Capture the cell that displays the provided text and extract its (X, Y) central coordinate. 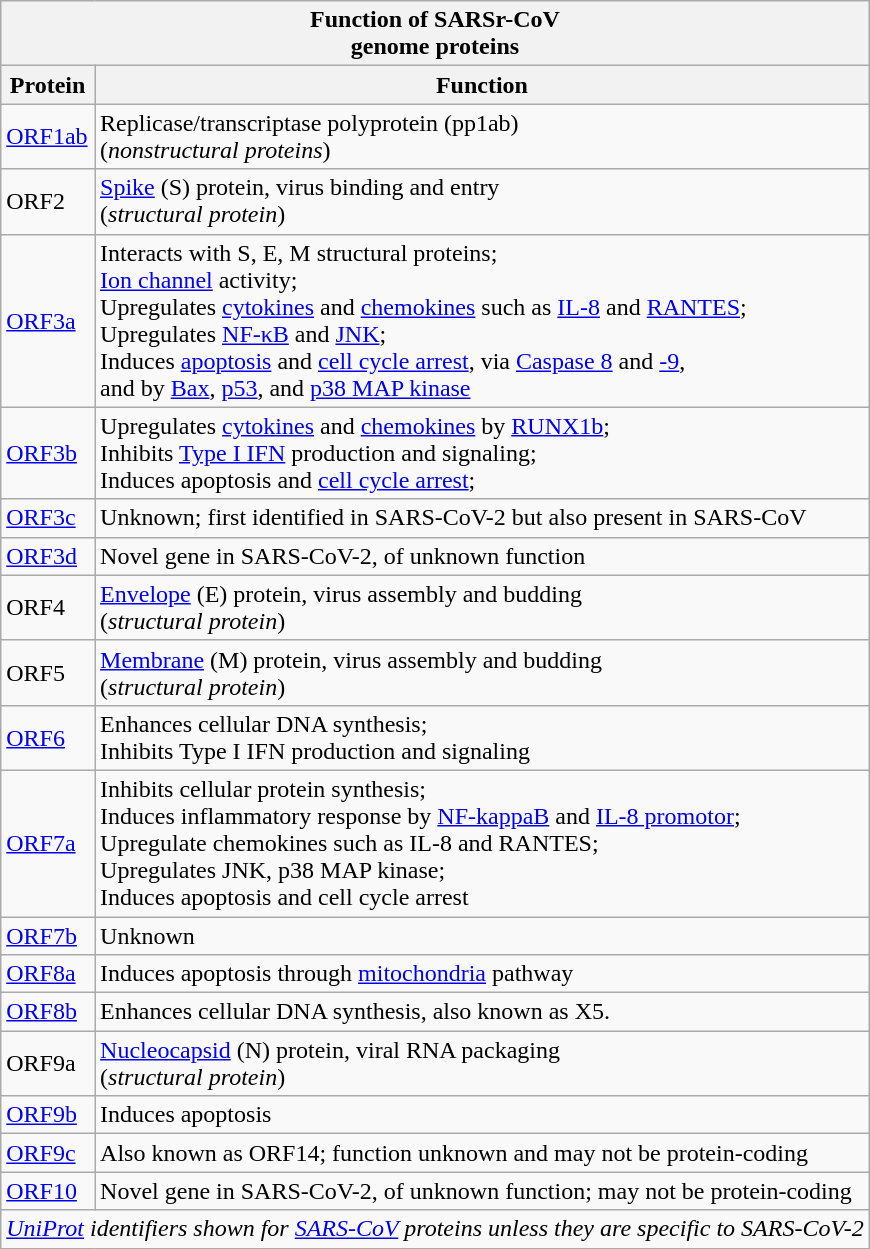
Unknown; first identified in SARS-CoV-2 but also present in SARS-CoV (482, 518)
Enhances cellular DNA synthesis, also known as X5. (482, 1012)
ORF9a (48, 1064)
ORF3a (48, 320)
ORF9c (48, 1153)
ORF8a (48, 974)
Induces apoptosis (482, 1115)
ORF5 (48, 672)
Enhances cellular DNA synthesis; Inhibits Type I IFN production and signaling (482, 738)
Induces apoptosis through mitochondria pathway (482, 974)
Novel gene in SARS-CoV-2, of unknown function; may not be protein-coding (482, 1191)
Novel gene in SARS-CoV-2, of unknown function (482, 556)
ORF3b (48, 453)
ORF8b (48, 1012)
Membrane (M) protein, virus assembly and budding (structural protein) (482, 672)
Nucleocapsid (N) protein, viral RNA packaging (structural protein) (482, 1064)
Unknown (482, 935)
Spike (S) protein, virus binding and entry (structural protein) (482, 202)
UniProt identifiers shown for SARS-CoV proteins unless they are specific to SARS-CoV-2 (436, 1229)
ORF2 (48, 202)
ORF10 (48, 1191)
ORF6 (48, 738)
Also known as ORF14; function unknown and may not be protein-coding (482, 1153)
Replicase/transcriptase polyprotein (pp1ab) (nonstructural proteins) (482, 136)
Protein (48, 85)
ORF7b (48, 935)
Function of SARSr-CoV genome proteins (436, 34)
ORF7a (48, 843)
ORF3d (48, 556)
ORF3c (48, 518)
Function (482, 85)
ORF9b (48, 1115)
ORF1ab (48, 136)
Upregulates cytokines and chemokines by RUNX1b; Inhibits Type I IFN production and signaling; Induces apoptosis and cell cycle arrest; (482, 453)
ORF4 (48, 608)
Envelope (E) protein, virus assembly and budding (structural protein) (482, 608)
